From the cell containing the given text, extract its center point as [X, Y] coordinate. 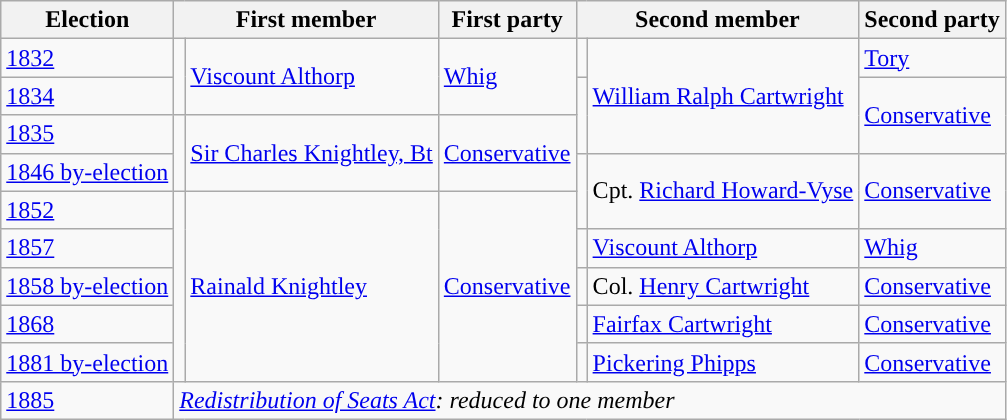
1857 [88, 248]
First party [507, 20]
1832 [88, 58]
William Ralph Cartwright [723, 96]
Pickering Phipps [723, 362]
1834 [88, 96]
1868 [88, 324]
Cpt. Richard Howard-Vyse [723, 191]
First member [306, 20]
Col. Henry Cartwright [723, 286]
Rainald Knightley [312, 286]
Sir Charles Knightley, Bt [312, 153]
1885 [88, 400]
Election [88, 20]
Second member [718, 20]
Redistribution of Seats Act: reduced to one member [590, 400]
1835 [88, 134]
Tory [932, 58]
1852 [88, 210]
Second party [932, 20]
1881 by-election [88, 362]
Fairfax Cartwright [723, 324]
1846 by-election [88, 172]
1858 by-election [88, 286]
